From the cell containing the given text, extract its center point as (X, Y) coordinate. 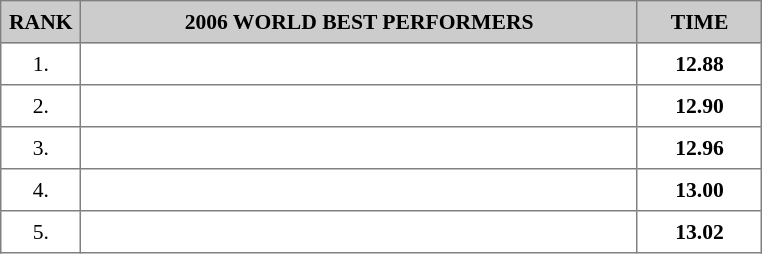
12.90 (699, 106)
3. (41, 148)
13.02 (699, 232)
5. (41, 232)
12.96 (699, 148)
12.88 (699, 64)
TIME (699, 22)
2. (41, 106)
RANK (41, 22)
4. (41, 190)
2006 WORLD BEST PERFORMERS (359, 22)
13.00 (699, 190)
1. (41, 64)
